Output the (x, y) coordinate of the center of the cell containing the given text.  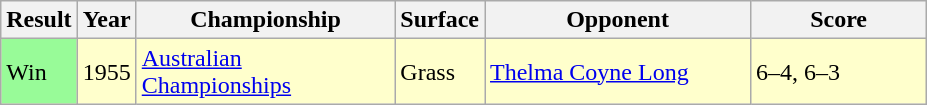
Championship (266, 20)
Result (39, 20)
Score (839, 20)
Opponent (617, 20)
Australian Championships (266, 72)
Win (39, 72)
1955 (106, 72)
6–4, 6–3 (839, 72)
Surface (440, 20)
Year (106, 20)
Grass (440, 72)
Thelma Coyne Long (617, 72)
